Return [x, y] of the center of cell containing provided text 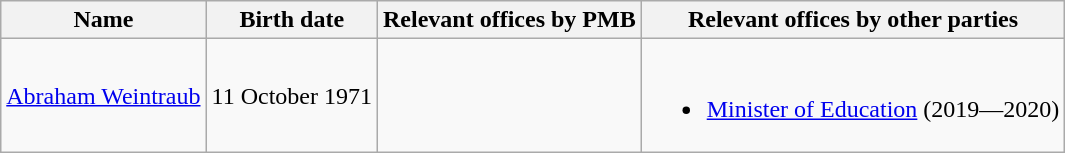
Minister of Education (2019—2020) [853, 96]
Abraham Weintraub [104, 96]
11 October 1971 [292, 96]
Name [104, 20]
Relevant offices by other parties [853, 20]
Relevant offices by PMB [510, 20]
Birth date [292, 20]
